Pinpoint the cell where the given text exists, returning its [x, y] midpoint coordinate. 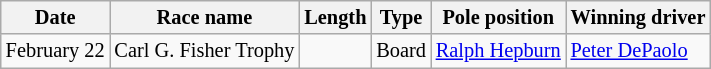
Board [401, 51]
Winning driver [638, 17]
Pole position [498, 17]
Race name [205, 17]
Type [401, 17]
February 22 [56, 51]
Length [335, 17]
Carl G. Fisher Trophy [205, 51]
Peter DePaolo [638, 51]
Ralph Hepburn [498, 51]
Date [56, 17]
